Find where the given text appears and provide that cell's center as [x, y] coordinate. 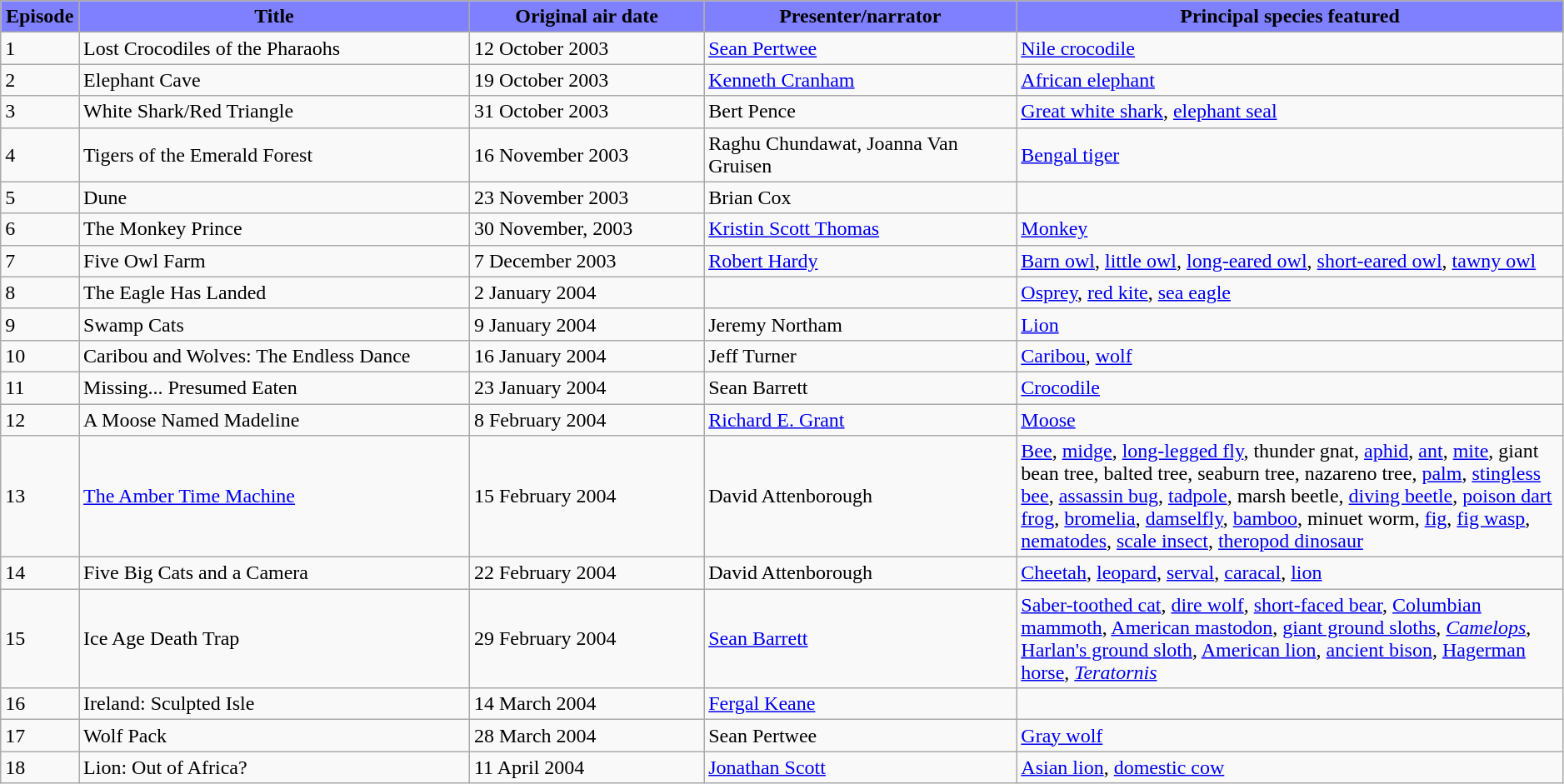
The Amber Time Machine [275, 497]
Gray wolf [1290, 736]
Jeremy Northam [860, 324]
Ice Age Death Trap [275, 638]
A Moose Named Madeline [275, 419]
Original air date [587, 17]
22 February 2004 [587, 573]
16 [40, 704]
Episode [40, 17]
Fergal Keane [860, 704]
Five Big Cats and a Camera [275, 573]
Moose [1290, 419]
29 February 2004 [587, 638]
8 [40, 292]
14 [40, 573]
Dune [275, 197]
11 April 2004 [587, 767]
8 February 2004 [587, 419]
16 January 2004 [587, 356]
Asian lion, domestic cow [1290, 767]
31 October 2003 [587, 112]
19 October 2003 [587, 80]
Caribou and Wolves: The Endless Dance [275, 356]
12 [40, 419]
Tigers of the Emerald Forest [275, 155]
5 [40, 197]
Lion [1290, 324]
9 January 2004 [587, 324]
28 March 2004 [587, 736]
Kenneth Cranham [860, 80]
Principal species featured [1290, 17]
15 [40, 638]
Bengal tiger [1290, 155]
7 December 2003 [587, 261]
Great white shark, elephant seal [1290, 112]
10 [40, 356]
Ireland: Sculpted Isle [275, 704]
The Monkey Prince [275, 229]
African elephant [1290, 80]
Osprey, red kite, sea eagle [1290, 292]
Brian Cox [860, 197]
Nile crocodile [1290, 48]
2 January 2004 [587, 292]
Robert Hardy [860, 261]
Raghu Chundawat, Joanna Van Gruisen [860, 155]
11 [40, 387]
12 October 2003 [587, 48]
Kristin Scott Thomas [860, 229]
13 [40, 497]
Crocodile [1290, 387]
Caribou, wolf [1290, 356]
Jeff Turner [860, 356]
Monkey [1290, 229]
23 November 2003 [587, 197]
7 [40, 261]
4 [40, 155]
Cheetah, leopard, serval, caracal, lion [1290, 573]
30 November, 2003 [587, 229]
9 [40, 324]
Swamp Cats [275, 324]
1 [40, 48]
15 February 2004 [587, 497]
Jonathan Scott [860, 767]
The Eagle Has Landed [275, 292]
Five Owl Farm [275, 261]
2 [40, 80]
Wolf Pack [275, 736]
Title [275, 17]
Bert Pence [860, 112]
Elephant Cave [275, 80]
Lion: Out of Africa? [275, 767]
17 [40, 736]
White Shark/Red Triangle [275, 112]
Presenter/narrator [860, 17]
3 [40, 112]
6 [40, 229]
14 March 2004 [587, 704]
16 November 2003 [587, 155]
Barn owl, little owl, long-eared owl, short-eared owl, tawny owl [1290, 261]
23 January 2004 [587, 387]
18 [40, 767]
Lost Crocodiles of the Pharaohs [275, 48]
Richard E. Grant [860, 419]
Missing... Presumed Eaten [275, 387]
